Return the (x, y) coordinate for the center point of the cell that contains the specified text.  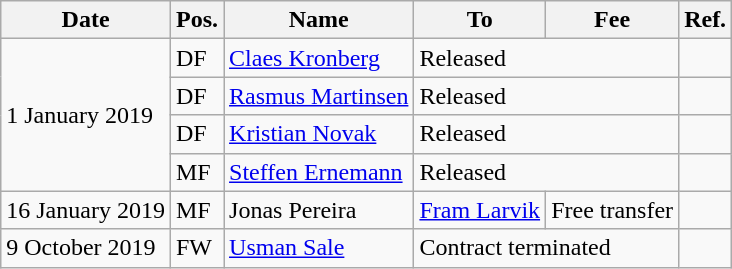
1 January 2019 (86, 115)
16 January 2019 (86, 210)
Claes Kronberg (319, 58)
Fee (612, 20)
To (480, 20)
Pos. (196, 20)
Ref. (706, 20)
FW (196, 248)
Usman Sale (319, 248)
Contract terminated (546, 248)
Rasmus Martinsen (319, 96)
Steffen Ernemann (319, 172)
Date (86, 20)
Free transfer (612, 210)
Fram Larvik (480, 210)
Name (319, 20)
9 October 2019 (86, 248)
Kristian Novak (319, 134)
Jonas Pereira (319, 210)
